Scan for the cell matching the given text and deliver its [x, y] coordinate at center. 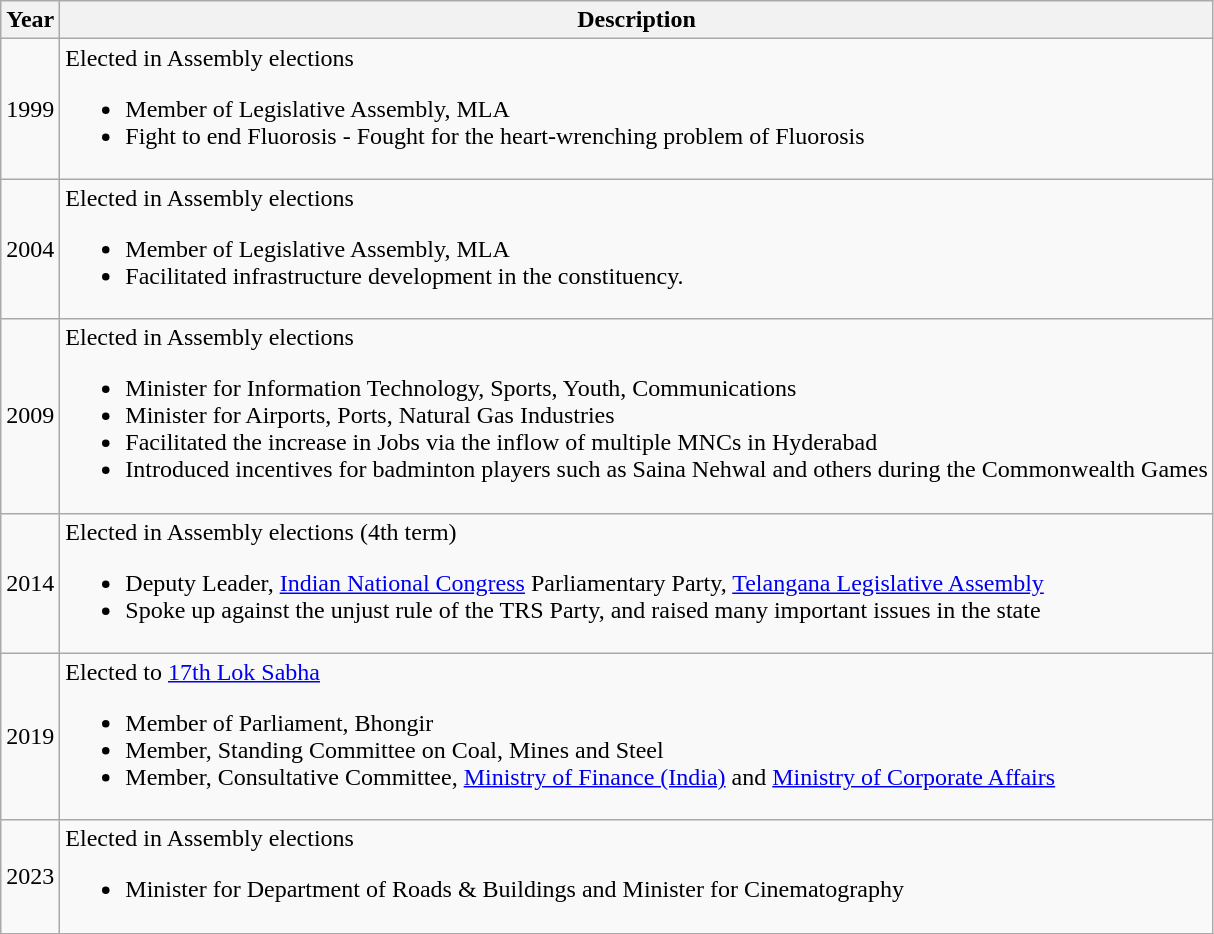
2009 [30, 416]
2023 [30, 876]
Description [636, 20]
2014 [30, 583]
2004 [30, 249]
2019 [30, 736]
Elected in Assembly electionsMember of Legislative Assembly, MLAFacilitated infrastructure development in the constituency. [636, 249]
Elected in Assembly electionsMinister for Department of Roads & Buildings and Minister for Cinematography [636, 876]
Year [30, 20]
1999 [30, 109]
Elected in Assembly electionsMember of Legislative Assembly, MLAFight to end Fluorosis - Fought for the heart-wrenching problem of Fluorosis [636, 109]
